Extract the [X, Y] coordinate from the center of the cell holding the provided text.  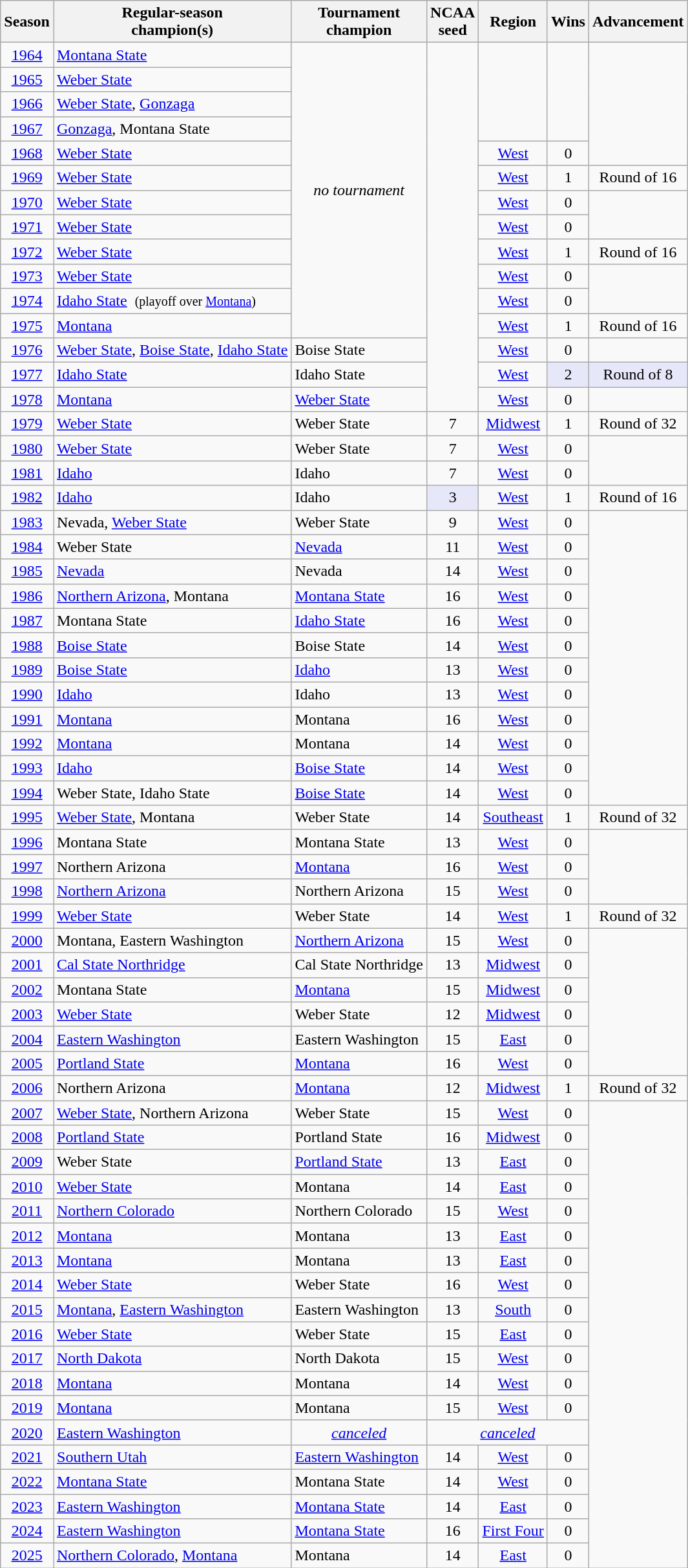
2008 [27, 1138]
2007 [27, 1112]
Nevada, Weber State [172, 522]
1990 [27, 694]
1970 [27, 202]
Season [27, 22]
NCAAseed [453, 22]
2000 [27, 940]
Region [513, 22]
1995 [27, 818]
1974 [27, 301]
1979 [27, 424]
Round of 8 [638, 375]
2005 [27, 1063]
1973 [27, 276]
9 [453, 522]
2017 [27, 1359]
1985 [27, 571]
First Four [513, 1531]
2021 [27, 1457]
1991 [27, 719]
1981 [27, 473]
Regular-seasonchampion(s) [172, 22]
Northern Arizona, Montana [172, 596]
1998 [27, 891]
2004 [27, 1039]
1978 [27, 399]
Weber State, Montana [172, 818]
2013 [27, 1260]
2010 [27, 1187]
2 [568, 375]
1988 [27, 645]
2025 [27, 1556]
Weber State, Boise State, Idaho State [172, 350]
1983 [27, 522]
2006 [27, 1088]
1969 [27, 178]
1964 [27, 55]
2002 [27, 990]
2022 [27, 1481]
Weber State, Idaho State [172, 793]
1987 [27, 620]
1967 [27, 129]
1977 [27, 375]
2001 [27, 965]
2003 [27, 1014]
no tournament [359, 190]
2019 [27, 1408]
Tournamentchampion [359, 22]
2024 [27, 1531]
2016 [27, 1334]
2012 [27, 1236]
Northern Colorado, Montana [172, 1556]
1971 [27, 227]
1972 [27, 251]
1966 [27, 104]
2020 [27, 1432]
Idaho State (playoff over Montana) [172, 301]
South [513, 1309]
1989 [27, 670]
1975 [27, 325]
Southeast [513, 818]
1980 [27, 449]
3 [453, 498]
1992 [27, 744]
2011 [27, 1211]
11 [453, 547]
1996 [27, 842]
2023 [27, 1507]
2015 [27, 1309]
Gonzaga, Montana State [172, 129]
1999 [27, 916]
2018 [27, 1383]
1994 [27, 793]
1982 [27, 498]
1968 [27, 153]
2014 [27, 1285]
Weber State, Gonzaga [172, 104]
1984 [27, 547]
Advancement [638, 22]
1965 [27, 79]
Wins [568, 22]
1986 [27, 596]
1997 [27, 867]
1976 [27, 350]
2009 [27, 1162]
1993 [27, 768]
Weber State, Northern Arizona [172, 1112]
Southern Utah [172, 1457]
